Capture the cell that displays the provided text and extract its (X, Y) central coordinate. 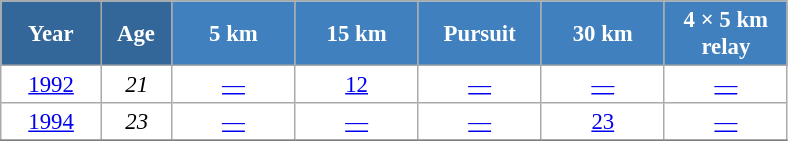
1992 (52, 85)
Age (136, 34)
21 (136, 85)
5 km (234, 34)
Pursuit (480, 34)
1994 (52, 122)
Year (52, 34)
30 km (602, 34)
12 (356, 85)
15 km (356, 34)
4 × 5 km relay (726, 34)
